Scan for the cell matching the given text and deliver its [X, Y] coordinate at center. 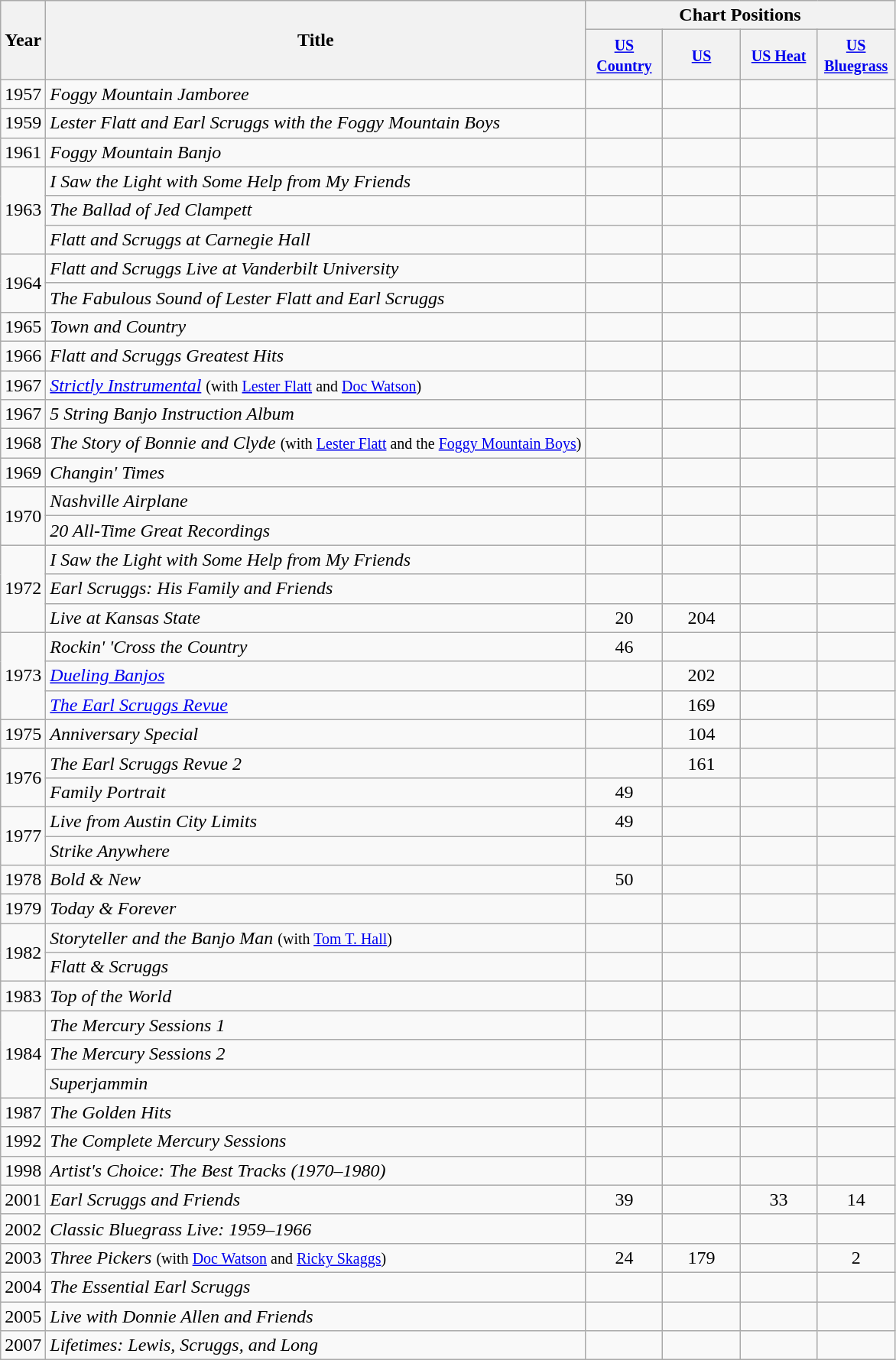
The Golden Hits [316, 1112]
The Essential Earl Scruggs [316, 1287]
The Story of Bonnie and Clyde (with Lester Flatt and the Foggy Mountain Boys) [316, 443]
14 [856, 1199]
Bold & New [316, 880]
1978 [23, 880]
Earl Scruggs and Friends [316, 1199]
Live with Donnie Allen and Friends [316, 1316]
1982 [23, 953]
Family Portrait [316, 792]
Rockin' 'Cross the Country [316, 647]
39 [624, 1199]
1959 [23, 123]
2001 [23, 1199]
1973 [23, 676]
1966 [23, 355]
Flatt & Scruggs [316, 967]
50 [624, 880]
2005 [23, 1316]
Artist's Choice: The Best Tracks (1970–1980) [316, 1170]
2007 [23, 1345]
1964 [23, 283]
20 [624, 618]
20 All-Time Great Recordings [316, 531]
US [702, 55]
46 [624, 647]
Title [316, 40]
Chart Positions [740, 15]
The Complete Mercury Sessions [316, 1141]
US Bluegrass [856, 55]
1965 [23, 326]
Earl Scruggs: His Family and Friends [316, 589]
Flatt and Scruggs Live at Vanderbilt University [316, 268]
The Mercury Sessions 1 [316, 1025]
Town and Country [316, 326]
Nashville Airplane [316, 501]
Strike Anywhere [316, 851]
Year [23, 40]
Today & Forever [316, 909]
US Country [624, 55]
2002 [23, 1229]
161 [702, 763]
179 [702, 1258]
Dueling Banjos [316, 676]
2 [856, 1258]
US Heat [778, 55]
The Fabulous Sound of Lester Flatt and Earl Scruggs [316, 297]
The Earl Scruggs Revue 2 [316, 763]
202 [702, 676]
Storyteller and the Banjo Man (with Tom T. Hall) [316, 938]
24 [624, 1258]
5 String Banjo Instruction Album [316, 414]
Lifetimes: Lewis, Scruggs, and Long [316, 1345]
1957 [23, 94]
Three Pickers (with Doc Watson and Ricky Skaggs) [316, 1258]
Live at Kansas State [316, 618]
Changin' Times [316, 472]
1975 [23, 734]
1961 [23, 152]
The Ballad of Jed Clampett [316, 210]
Classic Bluegrass Live: 1959–1966 [316, 1229]
1972 [23, 589]
Strictly Instrumental (with Lester Flatt and Doc Watson) [316, 385]
1968 [23, 443]
The Mercury Sessions 2 [316, 1054]
Flatt and Scruggs at Carnegie Hall [316, 239]
1976 [23, 777]
Superjammin [316, 1083]
1998 [23, 1170]
1987 [23, 1112]
104 [702, 734]
Foggy Mountain Jamboree [316, 94]
Anniversary Special [316, 734]
Top of the World [316, 996]
Flatt and Scruggs Greatest Hits [316, 355]
Foggy Mountain Banjo [316, 152]
1979 [23, 909]
Live from Austin City Limits [316, 821]
1983 [23, 996]
1977 [23, 836]
33 [778, 1199]
1992 [23, 1141]
1970 [23, 516]
Lester Flatt and Earl Scruggs with the Foggy Mountain Boys [316, 123]
2003 [23, 1258]
2004 [23, 1287]
1969 [23, 472]
204 [702, 618]
The Earl Scruggs Revue [316, 705]
1963 [23, 210]
1984 [23, 1054]
169 [702, 705]
